Capture the cell that displays the provided text and extract its [X, Y] central coordinate. 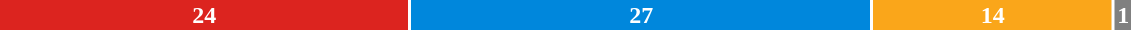
27 [642, 15]
24 [204, 15]
14 [993, 15]
